Detect which cell encompasses the target text, then output its (X, Y) center coordinate. 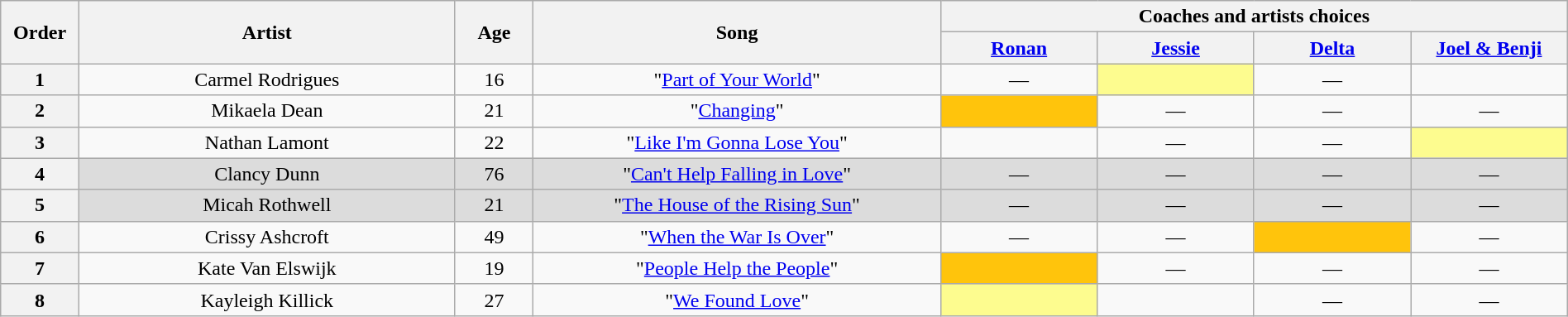
"The House of the Rising Sun" (738, 205)
27 (495, 300)
76 (495, 174)
22 (495, 142)
Clancy Dunn (266, 174)
Kate Van Elswijk (266, 268)
7 (40, 268)
"Can't Help Falling in Love" (738, 174)
8 (40, 300)
Order (40, 32)
Delta (1331, 48)
1 (40, 79)
"We Found Love" (738, 300)
"Part of Your World" (738, 79)
19 (495, 268)
2 (40, 111)
6 (40, 237)
4 (40, 174)
Artist (266, 32)
Song (738, 32)
Joel & Benji (1489, 48)
"Changing" (738, 111)
Kayleigh Killick (266, 300)
"When the War Is Over" (738, 237)
Crissy Ashcroft (266, 237)
Jessie (1176, 48)
"Like I'm Gonna Lose You" (738, 142)
Age (495, 32)
Ronan (1019, 48)
16 (495, 79)
Coaches and artists choices (1254, 17)
Carmel Rodrigues (266, 79)
5 (40, 205)
Micah Rothwell (266, 205)
Nathan Lamont (266, 142)
Mikaela Dean (266, 111)
3 (40, 142)
49 (495, 237)
"People Help the People" (738, 268)
